For the text-containing cell, return its midpoint in (x, y) coordinate format. 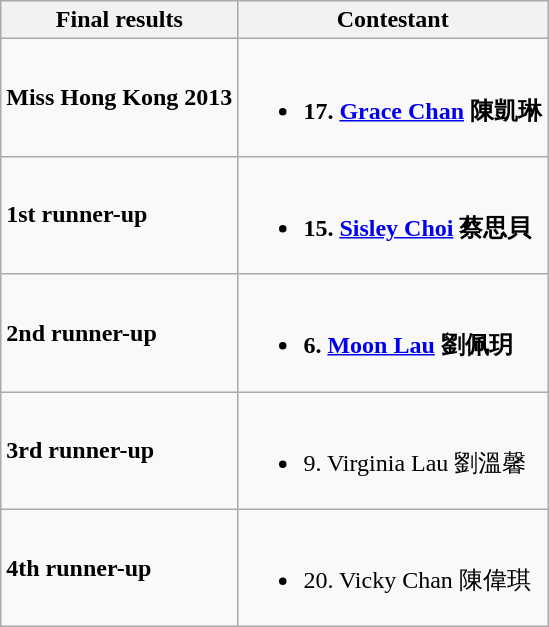
6. Moon Lau 劉佩玥 (393, 333)
15. Sisley Choi 蔡思貝 (393, 215)
9. Virginia Lau 劉溫馨 (393, 451)
3rd runner-up (120, 451)
4th runner-up (120, 568)
1st runner-up (120, 215)
Miss Hong Kong 2013 (120, 98)
Final results (120, 20)
17. Grace Chan 陳凱琳 (393, 98)
2nd runner-up (120, 333)
Contestant (393, 20)
20. Vicky Chan 陳偉琪 (393, 568)
